Identify which cell holds the provided text, then report its (x, y) central coordinate. 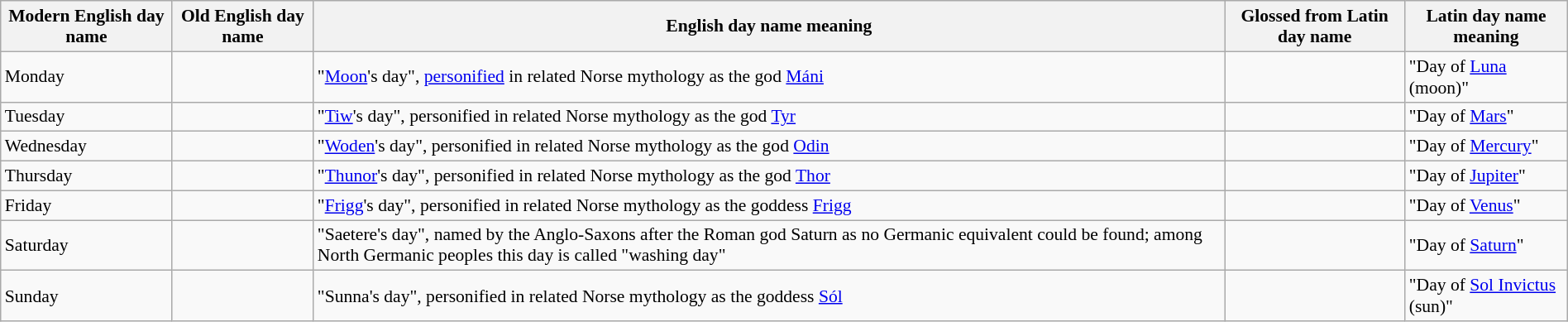
Old English day name (243, 26)
Friday (86, 205)
Wednesday (86, 147)
"Day of Jupiter" (1487, 176)
English day name meaning (769, 26)
"Day of Sol Invictus (sun)" (1487, 296)
"Day of Venus" (1487, 205)
"Woden's day", personified in related Norse mythology as the god Odin (769, 147)
Glossed from Latin day name (1315, 26)
"Day of Mercury" (1487, 147)
"Tiw's day", personified in related Norse mythology as the god Tyr (769, 117)
"Sunna's day", personified in related Norse mythology as the goddess Sól (769, 296)
Saturday (86, 245)
Latin day name meaning (1487, 26)
"Day of Luna (moon)" (1487, 76)
"Moon's day", personified in related Norse mythology as the god Máni (769, 76)
"Day of Saturn" (1487, 245)
Monday (86, 76)
Thursday (86, 176)
"Day of Mars" (1487, 117)
Modern English day name (86, 26)
"Thunor's day", personified in related Norse mythology as the god Thor (769, 176)
Sunday (86, 296)
"Frigg's day", personified in related Norse mythology as the goddess Frigg (769, 205)
Tuesday (86, 117)
